Locate the cell with the specified text and output its (X, Y) center coordinate. 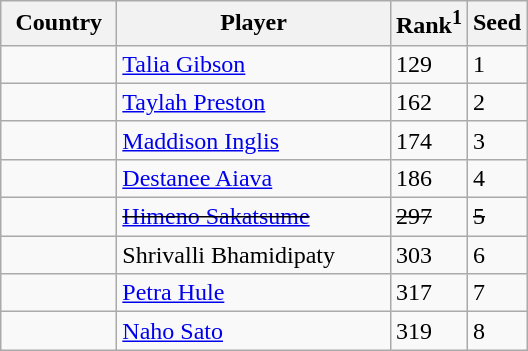
129 (428, 64)
4 (496, 178)
Seed (496, 24)
Maddison Inglis (254, 140)
Country (59, 24)
Shrivalli Bhamidipaty (254, 255)
Destanee Aiava (254, 178)
Player (254, 24)
303 (428, 255)
297 (428, 217)
Naho Sato (254, 331)
7 (496, 293)
1 (496, 64)
Himeno Sakatsume (254, 217)
186 (428, 178)
162 (428, 102)
Taylah Preston (254, 102)
8 (496, 331)
319 (428, 331)
Rank1 (428, 24)
317 (428, 293)
2 (496, 102)
Petra Hule (254, 293)
174 (428, 140)
Talia Gibson (254, 64)
3 (496, 140)
6 (496, 255)
5 (496, 217)
